Return [x, y] of the center of cell containing provided text 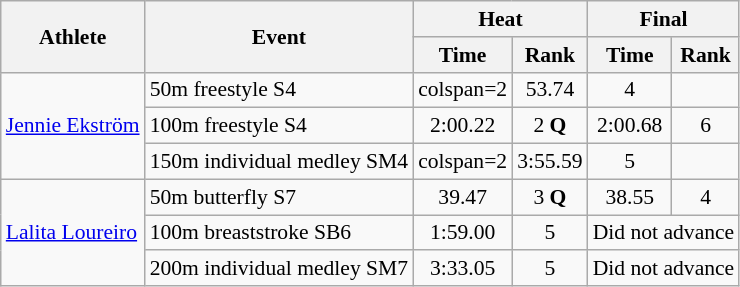
1:59.00 [462, 233]
2:00.68 [630, 126]
3:55.59 [550, 162]
Lalita Loureiro [73, 232]
Jennie Ekström [73, 126]
Heat [500, 19]
2 Q [550, 126]
2:00.22 [462, 126]
Final [664, 19]
150m individual medley SM4 [280, 162]
50m butterfly S7 [280, 197]
38.55 [630, 197]
3 Q [550, 197]
100m freestyle S4 [280, 126]
Event [280, 36]
Athlete [73, 36]
3:33.05 [462, 269]
6 [706, 126]
53.74 [550, 90]
39.47 [462, 197]
50m freestyle S4 [280, 90]
200m individual medley SM7 [280, 269]
100m breaststroke SB6 [280, 233]
